Search for the cell housing the specified text and yield its [x, y] center coordinate. 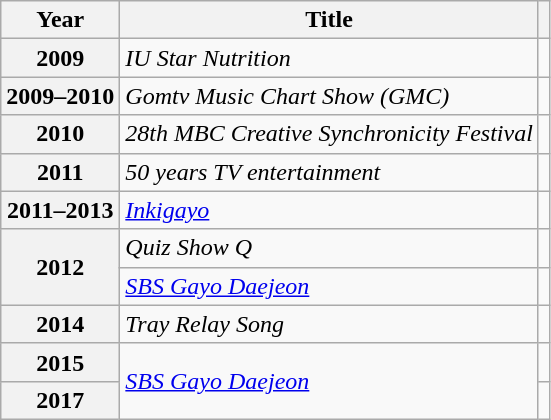
Year [60, 20]
Inkigayo [330, 210]
2009 [60, 58]
2015 [60, 362]
2009–2010 [60, 96]
Tray Relay Song [330, 324]
2017 [60, 400]
Gomtv Music Chart Show (GMC) [330, 96]
2012 [60, 267]
2010 [60, 134]
IU Star Nutrition [330, 58]
Title [330, 20]
2011 [60, 172]
Quiz Show Q [330, 248]
2011–2013 [60, 210]
28th MBC Creative Synchronicity Festival [330, 134]
50 years TV entertainment [330, 172]
2014 [60, 324]
